Provide the [x, y] coordinate of the cell's center where the given text is located.  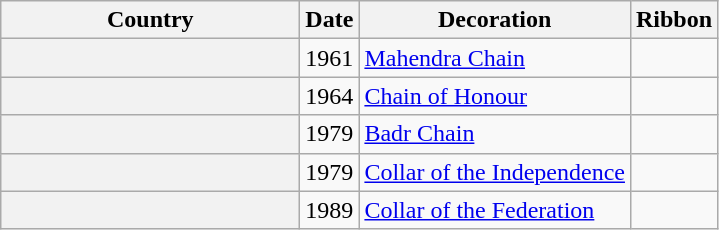
Ribbon [674, 20]
1961 [330, 58]
1989 [330, 210]
Country [150, 20]
1964 [330, 96]
Date [330, 20]
Chain of Honour [495, 96]
Decoration [495, 20]
Mahendra Chain [495, 58]
Collar of the Federation [495, 210]
Collar of the Independence [495, 172]
Badr Chain [495, 134]
